Capture the cell that displays the provided text and extract its (x, y) central coordinate. 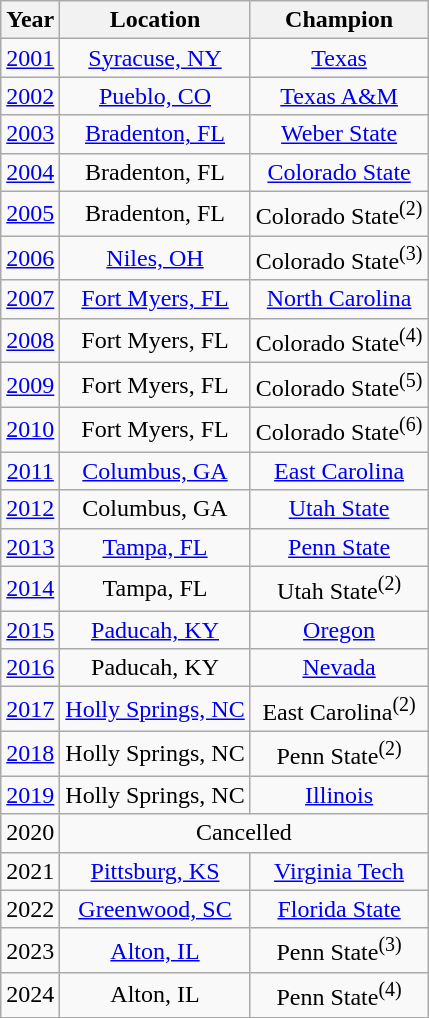
2007 (30, 299)
Pueblo, CO (155, 96)
Utah State (339, 509)
2011 (30, 471)
Texas A&M (339, 96)
2005 (30, 214)
Penn State(4) (339, 996)
2022 (30, 909)
2008 (30, 340)
Colorado State(3) (339, 258)
2020 (30, 833)
Penn State(3) (339, 950)
Syracuse, NY (155, 58)
Weber State (339, 134)
Penn State (339, 547)
Pittsburg, KS (155, 871)
Oregon (339, 630)
East Carolina(2) (339, 710)
2018 (30, 754)
2004 (30, 172)
Colorado State(4) (339, 340)
North Carolina (339, 299)
2024 (30, 996)
Penn State(2) (339, 754)
Year (30, 20)
2003 (30, 134)
Virginia Tech (339, 871)
Champion (339, 20)
2017 (30, 710)
2013 (30, 547)
2014 (30, 588)
2023 (30, 950)
Colorado State(6) (339, 430)
2010 (30, 430)
Location (155, 20)
2001 (30, 58)
Colorado State (339, 172)
2016 (30, 668)
2012 (30, 509)
Nevada (339, 668)
2002 (30, 96)
Illinois (339, 795)
Utah State(2) (339, 588)
Cancelled (244, 833)
Colorado State(2) (339, 214)
Colorado State(5) (339, 386)
2021 (30, 871)
East Carolina (339, 471)
2006 (30, 258)
Greenwood, SC (155, 909)
Florida State (339, 909)
2009 (30, 386)
Niles, OH (155, 258)
2019 (30, 795)
Texas (339, 58)
2015 (30, 630)
